Locate the cell with the specified text and output its [X, Y] center coordinate. 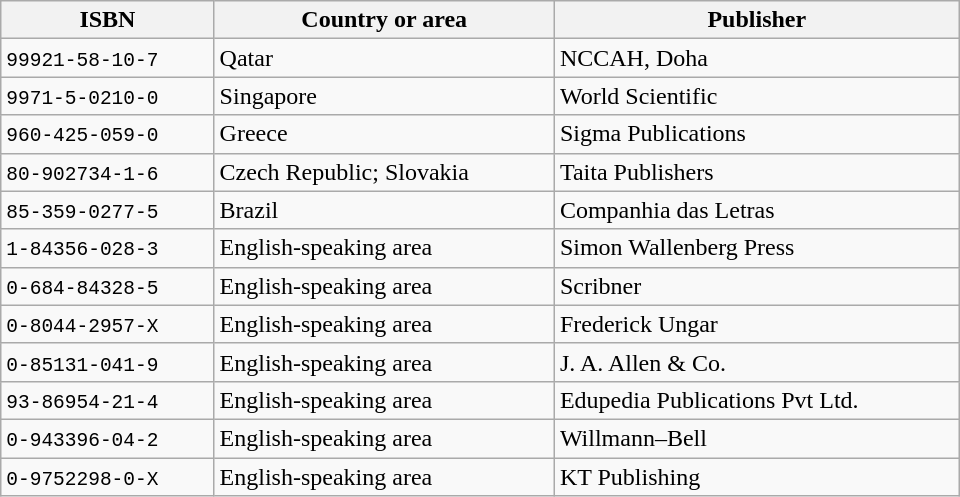
Frederick Ungar [756, 324]
93-86954-21-4 [108, 400]
Qatar [384, 58]
Sigma Publications [756, 134]
KT Publishing [756, 477]
Simon Wallenberg Press [756, 248]
0-85131-041-9 [108, 362]
0-9752298-0-X [108, 477]
Willmann–Bell [756, 438]
Edupedia Publications Pvt Ltd. [756, 400]
Scribner [756, 286]
0-8044-2957-X [108, 324]
9971-5-0210-0 [108, 96]
Country or area [384, 20]
0-684-84328-5 [108, 286]
Greece [384, 134]
85-359-0277-5 [108, 210]
Brazil [384, 210]
ISBN [108, 20]
Taita Publishers [756, 172]
Singapore [384, 96]
1-84356-028-3 [108, 248]
World Scientific [756, 96]
80-902734-1-6 [108, 172]
Companhia das Letras [756, 210]
J. A. Allen & Co. [756, 362]
Czech Republic; Slovakia [384, 172]
NCCAH, Doha [756, 58]
99921-58-10-7 [108, 58]
960-425-059-0 [108, 134]
Publisher [756, 20]
0-943396-04-2 [108, 438]
